Find where the given text appears and provide that cell's center as (X, Y) coordinate. 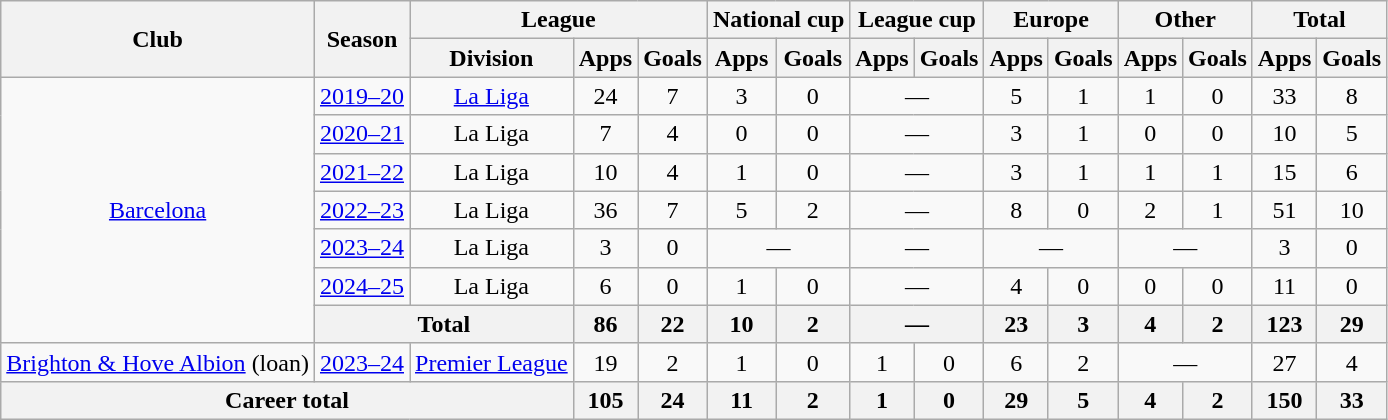
Season (362, 39)
2019–20 (362, 96)
Barcelona (158, 210)
Brighton & Hove Albion (loan) (158, 362)
2022–23 (362, 210)
36 (605, 210)
105 (605, 400)
23 (1016, 324)
150 (1284, 400)
Other (1185, 20)
15 (1284, 172)
Division (492, 58)
Premier League (492, 362)
51 (1284, 210)
86 (605, 324)
19 (605, 362)
2020–21 (362, 134)
Career total (287, 400)
2021–22 (362, 172)
27 (1284, 362)
National cup (778, 20)
League (559, 20)
22 (673, 324)
123 (1284, 324)
Club (158, 39)
2024–25 (362, 286)
League cup (917, 20)
Europe (1051, 20)
